Provide the (x, y) coordinate of the cell's center where the given text is located.  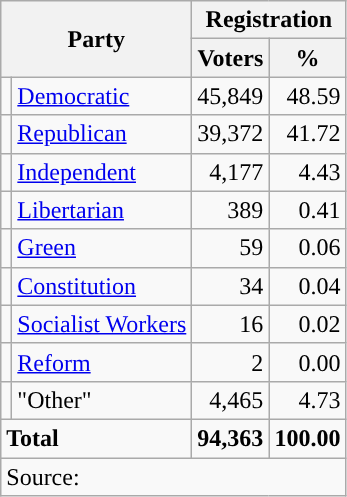
Socialist Workers (102, 324)
Party (96, 39)
41.72 (308, 134)
0.04 (308, 286)
Voters (230, 58)
4,177 (230, 172)
"Other" (102, 400)
Reform (102, 362)
Constitution (102, 286)
2 (230, 362)
4.73 (308, 400)
0.00 (308, 362)
Independent (102, 172)
0.06 (308, 248)
94,363 (230, 438)
48.59 (308, 96)
Source: (174, 477)
34 (230, 286)
389 (230, 210)
0.02 (308, 324)
Republican (102, 134)
16 (230, 324)
4.43 (308, 172)
59 (230, 248)
39,372 (230, 134)
Total (96, 438)
100.00 (308, 438)
4,465 (230, 400)
0.41 (308, 210)
Democratic (102, 96)
% (308, 58)
Registration (269, 20)
Libertarian (102, 210)
45,849 (230, 96)
Green (102, 248)
